Locate the cell with the specified text and output its (x, y) center coordinate. 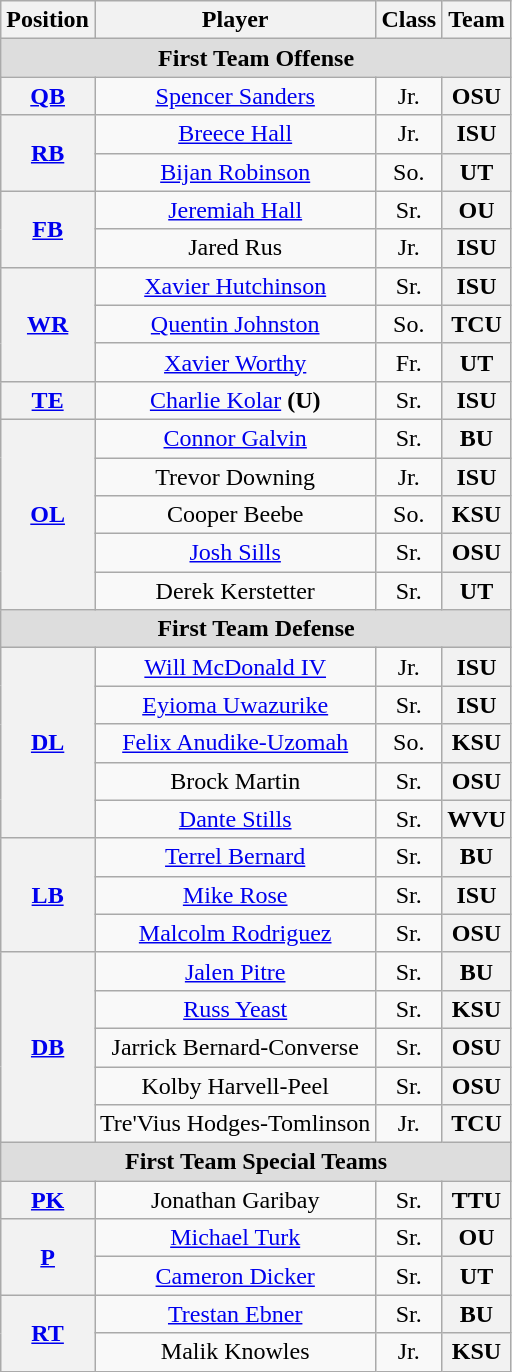
Derek Kerstetter (234, 591)
First Team Defense (256, 629)
Cooper Beebe (234, 515)
FB (48, 229)
Josh Sills (234, 553)
Charlie Kolar (U) (234, 400)
QB (48, 96)
Breece Hall (234, 134)
Trevor Downing (234, 477)
WVU (477, 819)
WR (48, 324)
Jalen Pitre (234, 971)
First Team Special Teams (256, 1162)
Spencer Sanders (234, 96)
Tre'Vius Hodges-Tomlinson (234, 1124)
Brock Martin (234, 781)
P (48, 1257)
Team (477, 20)
Terrel Bernard (234, 857)
First Team Offense (256, 58)
Kolby Harvell-Peel (234, 1085)
Malik Knowles (234, 1352)
Eyioma Uwazurike (234, 705)
RT (48, 1333)
Bijan Robinson (234, 172)
DB (48, 1047)
Dante Stills (234, 819)
Player (234, 20)
LB (48, 895)
Xavier Hutchinson (234, 286)
Trestan Ebner (234, 1314)
OL (48, 514)
Connor Galvin (234, 438)
PK (48, 1200)
Cameron Dicker (234, 1276)
Malcolm Rodriguez (234, 933)
Position (48, 20)
Jonathan Garibay (234, 1200)
Russ Yeast (234, 1009)
TTU (477, 1200)
Fr. (409, 362)
DL (48, 743)
TE (48, 400)
Quentin Johnston (234, 324)
Will McDonald IV (234, 667)
Michael Turk (234, 1238)
Jeremiah Hall (234, 210)
Felix Anudike-Uzomah (234, 743)
Mike Rose (234, 895)
Jared Rus (234, 248)
RB (48, 153)
Jarrick Bernard-Converse (234, 1047)
Class (409, 20)
Xavier Worthy (234, 362)
